Search for the cell housing the specified text and yield its (x, y) center coordinate. 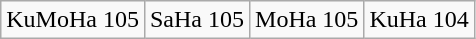
MoHa 105 (307, 20)
KuHa 104 (419, 20)
SaHa 105 (196, 20)
KuMoHa 105 (73, 20)
